Detect which cell encompasses the target text, then output its (X, Y) center coordinate. 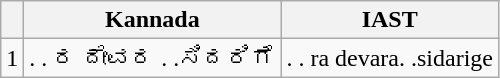
. . ra devara. .sidarige (390, 58)
Kannada (152, 20)
IAST (390, 20)
. . ರ ದೇವರ . .ಸಿದರಿಗೆ (152, 58)
1 (12, 58)
